Scan for the cell matching the given text and deliver its (x, y) coordinate at center. 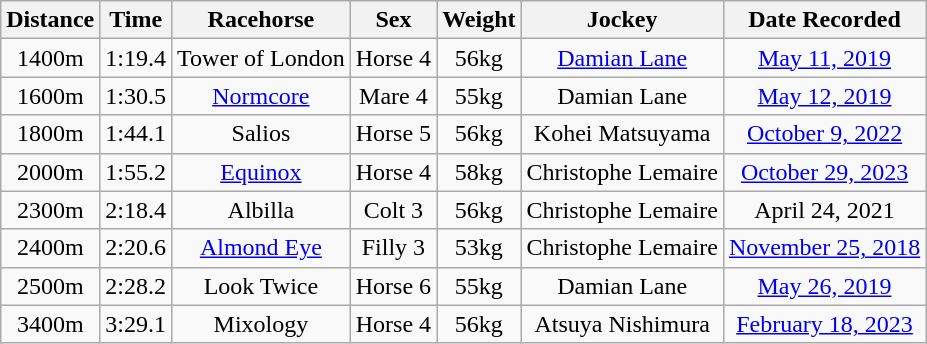
Kohei Matsuyama (622, 134)
May 12, 2019 (824, 96)
1600m (50, 96)
Look Twice (262, 286)
May 11, 2019 (824, 58)
1:55.2 (136, 172)
Filly 3 (393, 248)
Salios (262, 134)
2400m (50, 248)
May 26, 2019 (824, 286)
Mixology (262, 324)
1:30.5 (136, 96)
1:19.4 (136, 58)
October 9, 2022 (824, 134)
April 24, 2021 (824, 210)
58kg (479, 172)
Distance (50, 20)
Time (136, 20)
Colt 3 (393, 210)
1:44.1 (136, 134)
Mare 4 (393, 96)
Horse 6 (393, 286)
2:20.6 (136, 248)
2500m (50, 286)
Normcore (262, 96)
2:18.4 (136, 210)
Tower of London (262, 58)
Atsuya Nishimura (622, 324)
Equinox (262, 172)
1800m (50, 134)
Horse 5 (393, 134)
Sex (393, 20)
Weight (479, 20)
2300m (50, 210)
Date Recorded (824, 20)
3400m (50, 324)
October 29, 2023 (824, 172)
3:29.1 (136, 324)
1400m (50, 58)
Racehorse (262, 20)
November 25, 2018 (824, 248)
Almond Eye (262, 248)
53kg (479, 248)
February 18, 2023 (824, 324)
2:28.2 (136, 286)
Jockey (622, 20)
Albilla (262, 210)
2000m (50, 172)
